Return [x, y] of the center of cell containing provided text 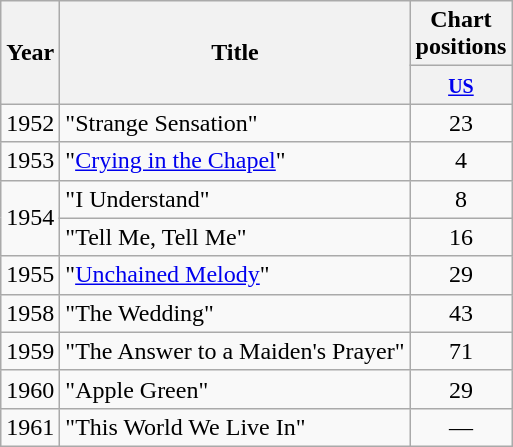
8 [461, 199]
— [461, 427]
1958 [30, 313]
1955 [30, 275]
"The Answer to a Maiden's Prayer" [235, 351]
"This World We Live In" [235, 427]
Title [235, 52]
"I Understand" [235, 199]
Year [30, 52]
43 [461, 313]
1953 [30, 161]
"Apple Green" [235, 389]
4 [461, 161]
1960 [30, 389]
1952 [30, 123]
1961 [30, 427]
"Unchained Melody" [235, 275]
71 [461, 351]
1959 [30, 351]
Chart positions [461, 34]
"The Wedding" [235, 313]
"Tell Me, Tell Me" [235, 237]
1954 [30, 218]
"Crying in the Chapel" [235, 161]
16 [461, 237]
23 [461, 123]
US [461, 85]
"Strange Sensation" [235, 123]
